Provide the (x, y) coordinate of the cell's center where the given text is located.  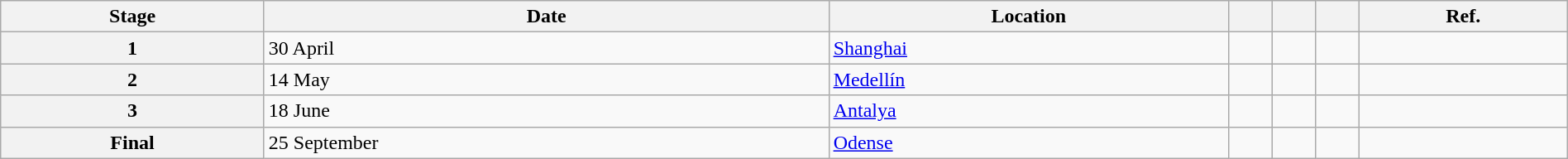
Medellín (1029, 79)
18 June (546, 111)
Shanghai (1029, 48)
Date (546, 17)
30 April (546, 48)
Final (132, 142)
Ref. (1463, 17)
Location (1029, 17)
14 May (546, 79)
Odense (1029, 142)
1 (132, 48)
2 (132, 79)
3 (132, 111)
Stage (132, 17)
25 September (546, 142)
Antalya (1029, 111)
